For the text-containing cell, return its midpoint in [x, y] coordinate format. 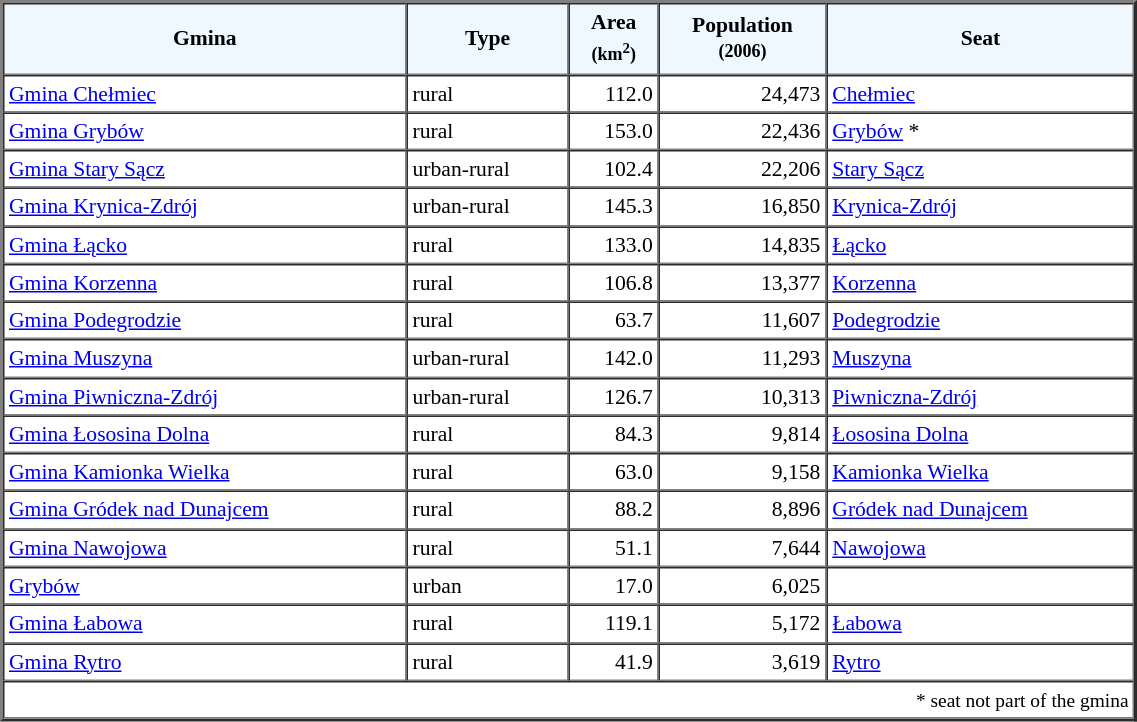
16,850 [743, 207]
Gmina Łącko [205, 245]
Gmina [205, 38]
11,293 [743, 359]
Gmina Łabowa [205, 624]
6,025 [743, 586]
Gmina Korzenna [205, 283]
Gmina Muszyna [205, 359]
41.9 [614, 662]
126.7 [614, 396]
106.8 [614, 283]
Gmina Rytro [205, 662]
Piwniczna-Zdrój [980, 396]
Gmina Gródek nad Dunajcem [205, 510]
Stary Sącz [980, 169]
Gmina Grybów [205, 131]
Korzenna [980, 283]
Łącko [980, 245]
* seat not part of the gmina [569, 700]
24,473 [743, 93]
Grybów * [980, 131]
153.0 [614, 131]
Gmina Piwniczna-Zdrój [205, 396]
63.7 [614, 321]
Gmina Krynica-Zdrój [205, 207]
Krynica-Zdrój [980, 207]
Seat [980, 38]
142.0 [614, 359]
Type [488, 38]
Rytro [980, 662]
102.4 [614, 169]
22,206 [743, 169]
Gmina Chełmiec [205, 93]
3,619 [743, 662]
84.3 [614, 434]
119.1 [614, 624]
63.0 [614, 472]
8,896 [743, 510]
Gmina Stary Sącz [205, 169]
Gmina Nawojowa [205, 548]
urban [488, 586]
9,814 [743, 434]
Gmina Łososina Dolna [205, 434]
112.0 [614, 93]
Chełmiec [980, 93]
17.0 [614, 586]
Łososina Dolna [980, 434]
Grybów [205, 586]
Kamionka Wielka [980, 472]
10,313 [743, 396]
11,607 [743, 321]
Gmina Kamionka Wielka [205, 472]
Muszyna [980, 359]
Podegrodzie [980, 321]
5,172 [743, 624]
9,158 [743, 472]
14,835 [743, 245]
Gmina Podegrodzie [205, 321]
22,436 [743, 131]
7,644 [743, 548]
Area(km2) [614, 38]
13,377 [743, 283]
88.2 [614, 510]
51.1 [614, 548]
145.3 [614, 207]
Population(2006) [743, 38]
Gródek nad Dunajcem [980, 510]
133.0 [614, 245]
Nawojowa [980, 548]
Łabowa [980, 624]
